Detect which cell encompasses the target text, then output its (X, Y) center coordinate. 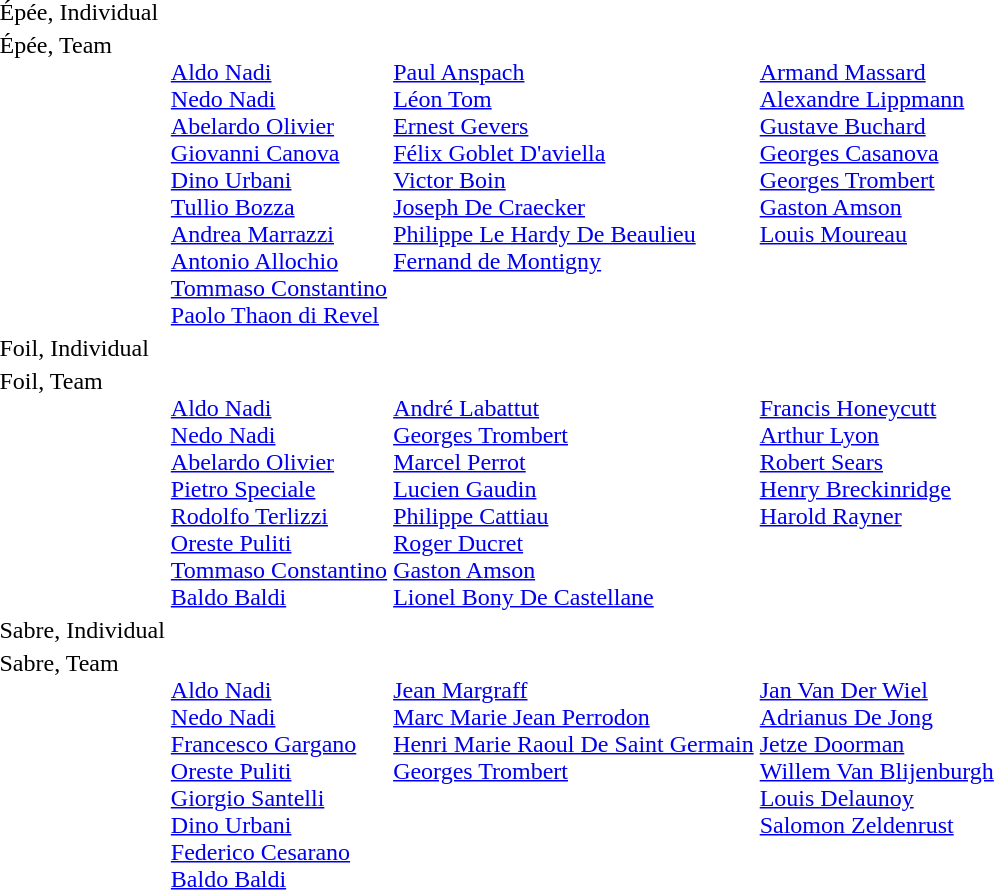
Paul AnspachLéon TomErnest GeversFélix Goblet D'aviellaVictor BoinJoseph De CraeckerPhilippe Le Hardy De BeaulieuFernand de Montigny (574, 180)
André LabattutGeorges TrombertMarcel PerrotLucien GaudinPhilippe CattiauRoger DucretGaston AmsonLionel Bony De Castellane (574, 489)
Aldo NadiNedo NadiAbelardo OlivierPietro SpecialeRodolfo TerlizziOreste PulitiTommaso ConstantinoBaldo Baldi (278, 489)
Aldo NadiNedo NadiAbelardo OlivierGiovanni CanovaDino UrbaniTullio BozzaAndrea MarrazziAntonio AllochioTommaso ConstantinoPaolo Thaon di Revel (278, 180)
